Extract the [x, y] coordinate from the center of the cell holding the provided text.  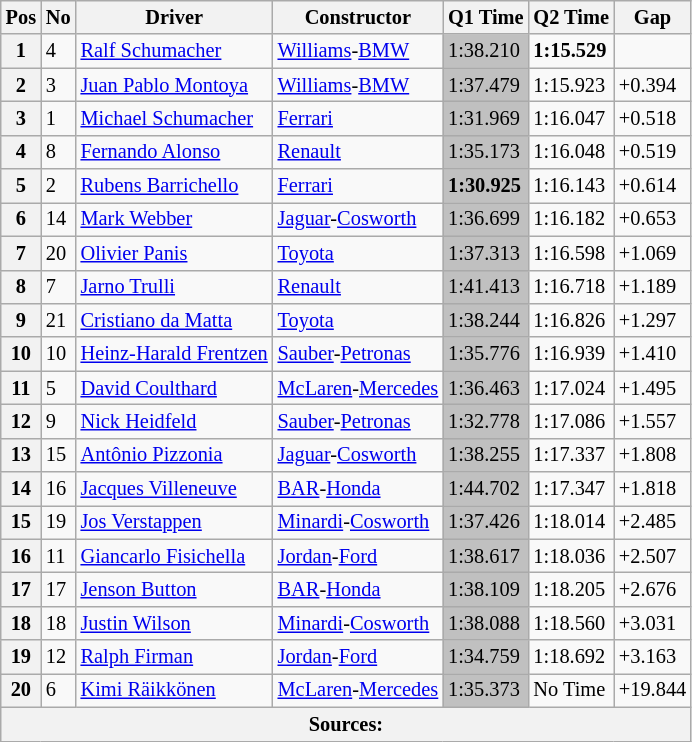
Driver [174, 17]
Constructor [358, 17]
Cristiano da Matta [174, 320]
1:18.692 [570, 657]
1:18.205 [570, 589]
Kimi Räikkönen [174, 690]
+1.557 [652, 421]
+3.031 [652, 623]
1:17.337 [570, 455]
No [58, 17]
1:16.939 [570, 354]
Q2 Time [570, 17]
1:38.617 [486, 556]
David Coulthard [174, 388]
Heinz-Harald Frentzen [174, 354]
Rubens Barrichello [174, 186]
1:15.529 [570, 51]
+1.410 [652, 354]
+0.518 [652, 118]
Pos [21, 17]
Michael Schumacher [174, 118]
1:16.048 [570, 152]
+2.485 [652, 522]
1:18.560 [570, 623]
+1.495 [652, 388]
1:30.925 [486, 186]
+1.818 [652, 489]
Antônio Pizzonia [174, 455]
1:18.036 [570, 556]
1:16.143 [570, 186]
+2.676 [652, 589]
+19.844 [652, 690]
Justin Wilson [174, 623]
No Time [570, 690]
1:36.699 [486, 219]
+3.163 [652, 657]
1:37.313 [486, 253]
Olivier Panis [174, 253]
+0.519 [652, 152]
1:35.173 [486, 152]
1:16.182 [570, 219]
1:32.778 [486, 421]
+1.189 [652, 287]
Sources: [346, 724]
Gap [652, 17]
Juan Pablo Montoya [174, 85]
1:38.109 [486, 589]
1:35.776 [486, 354]
13 [21, 455]
1:18.014 [570, 522]
Mark Webber [174, 219]
1:16.047 [570, 118]
1:38.244 [486, 320]
1:38.088 [486, 623]
1:37.479 [486, 85]
1:16.826 [570, 320]
Ralf Schumacher [174, 51]
Q1 Time [486, 17]
Fernando Alonso [174, 152]
+1.069 [652, 253]
1:38.255 [486, 455]
1:16.598 [570, 253]
+2.507 [652, 556]
1:41.413 [486, 287]
1:35.373 [486, 690]
21 [58, 320]
Giancarlo Fisichella [174, 556]
+1.297 [652, 320]
1:17.347 [570, 489]
Ralph Firman [174, 657]
Jos Verstappen [174, 522]
Jarno Trulli [174, 287]
Jenson Button [174, 589]
+1.808 [652, 455]
1:17.086 [570, 421]
1:17.024 [570, 388]
1:38.210 [486, 51]
+0.614 [652, 186]
1:34.759 [486, 657]
Nick Heidfeld [174, 421]
1:31.969 [486, 118]
1:36.463 [486, 388]
1:44.702 [486, 489]
Jacques Villeneuve [174, 489]
+0.394 [652, 85]
+0.653 [652, 219]
1:15.923 [570, 85]
1:37.426 [486, 522]
1:16.718 [570, 287]
